Detect which cell encompasses the target text, then output its (X, Y) center coordinate. 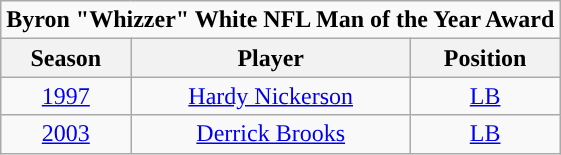
Position (486, 58)
Hardy Nickerson (271, 96)
1997 (66, 96)
Season (66, 58)
2003 (66, 134)
Byron "Whizzer" White NFL Man of the Year Award (280, 20)
Derrick Brooks (271, 134)
Player (271, 58)
